For the text-containing cell, return its midpoint in [x, y] coordinate format. 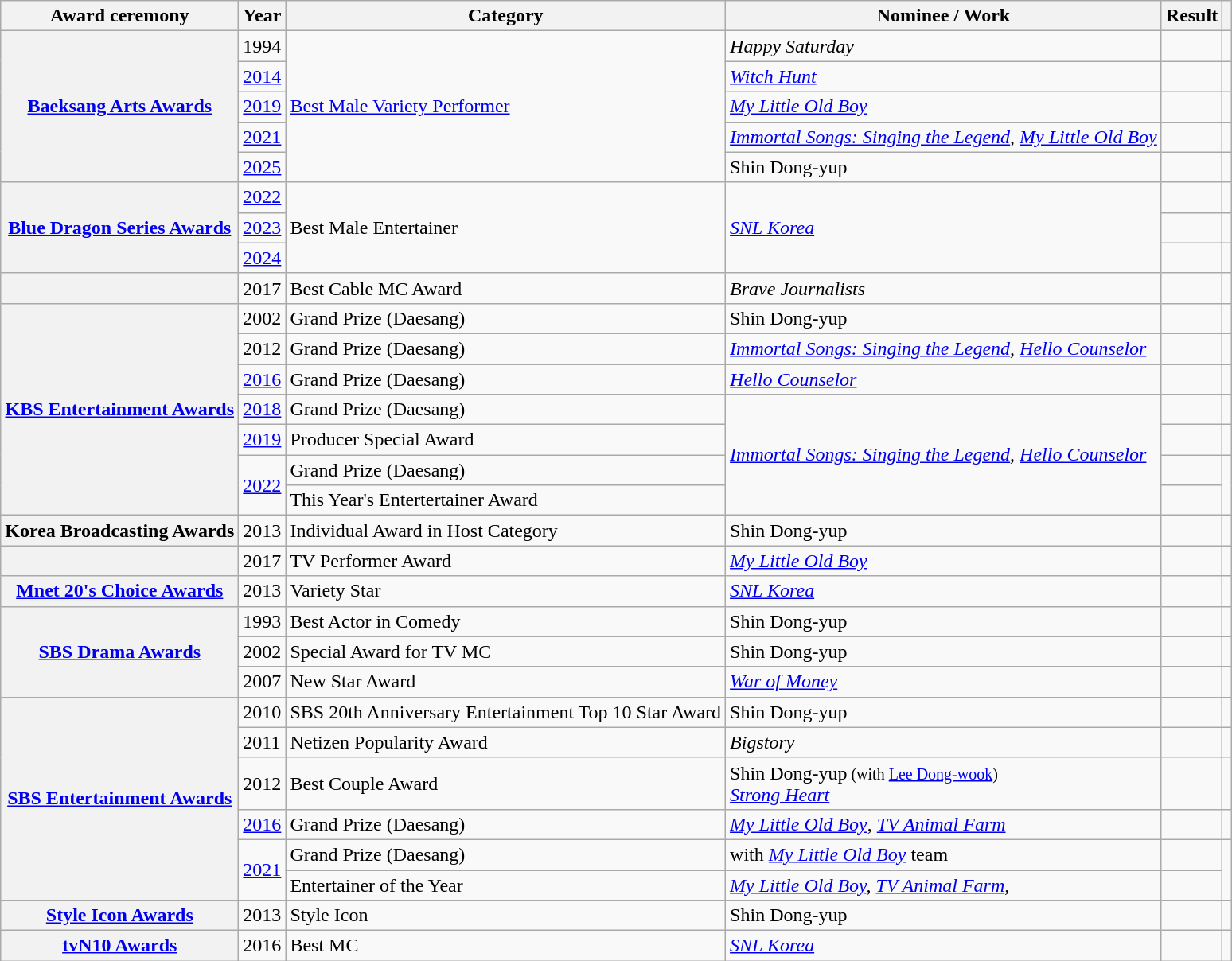
Best Couple Award [506, 783]
My Little Old Boy, TV Animal Farm [944, 824]
2007 [263, 682]
2023 [263, 228]
with My Little Old Boy team [944, 854]
Mnet 20's Choice Awards [119, 591]
My Little Old Boy, TV Animal Farm, [944, 885]
2011 [263, 742]
Style Icon Awards [119, 916]
Entertainer of the Year [506, 885]
1994 [263, 46]
1993 [263, 621]
2014 [263, 76]
Best Male Entertainer [506, 228]
TV Performer Award [506, 561]
Special Award for TV MC [506, 652]
Result [1191, 16]
Bigstory [944, 742]
Best Actor in Comedy [506, 621]
Brave Journalists [944, 288]
Netizen Popularity Award [506, 742]
Best MC [506, 946]
Baeksang Arts Awards [119, 107]
Hello Counselor [944, 379]
Best Male Variety Performer [506, 107]
tvN10 Awards [119, 946]
2024 [263, 258]
Nominee / Work [944, 16]
Award ceremony [119, 16]
Year [263, 16]
Style Icon [506, 916]
Variety Star [506, 591]
Immortal Songs: Singing the Legend, My Little Old Boy [944, 137]
Happy Saturday [944, 46]
SBS Drama Awards [119, 652]
Shin Dong-yup (with Lee Dong-wook)Strong Heart [944, 783]
Korea Broadcasting Awards [119, 531]
New Star Award [506, 682]
Witch Hunt [944, 76]
SBS Entertainment Awards [119, 799]
Category [506, 16]
This Year's Entertertainer Award [506, 500]
2025 [263, 167]
Best Cable MC Award [506, 288]
2010 [263, 712]
SBS 20th Anniversary Entertainment Top 10 Star Award [506, 712]
Individual Award in Host Category [506, 531]
KBS Entertainment Awards [119, 409]
Blue Dragon Series Awards [119, 228]
2018 [263, 410]
Producer Special Award [506, 440]
War of Money [944, 682]
